Find where the given text appears and provide that cell's center as [X, Y] coordinate. 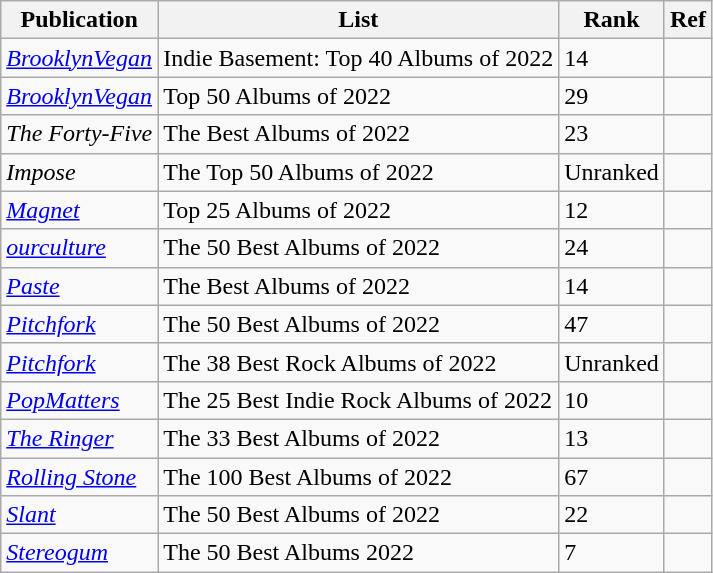
The 38 Best Rock Albums of 2022 [358, 362]
PopMatters [80, 400]
Ref [688, 20]
Indie Basement: Top 40 Albums of 2022 [358, 58]
The 100 Best Albums of 2022 [358, 477]
Publication [80, 20]
The 25 Best Indie Rock Albums of 2022 [358, 400]
The Ringer [80, 438]
Top 50 Albums of 2022 [358, 96]
The 50 Best Albums 2022 [358, 553]
List [358, 20]
47 [612, 324]
Rank [612, 20]
29 [612, 96]
Paste [80, 286]
13 [612, 438]
Stereogum [80, 553]
Rolling Stone [80, 477]
Slant [80, 515]
Impose [80, 172]
The 33 Best Albums of 2022 [358, 438]
12 [612, 210]
10 [612, 400]
The Top 50 Albums of 2022 [358, 172]
23 [612, 134]
7 [612, 553]
22 [612, 515]
24 [612, 248]
Magnet [80, 210]
ourculture [80, 248]
Top 25 Albums of 2022 [358, 210]
The Forty-Five [80, 134]
67 [612, 477]
